Determine the [x, y] coordinate at the center of the cell enclosing the given text.  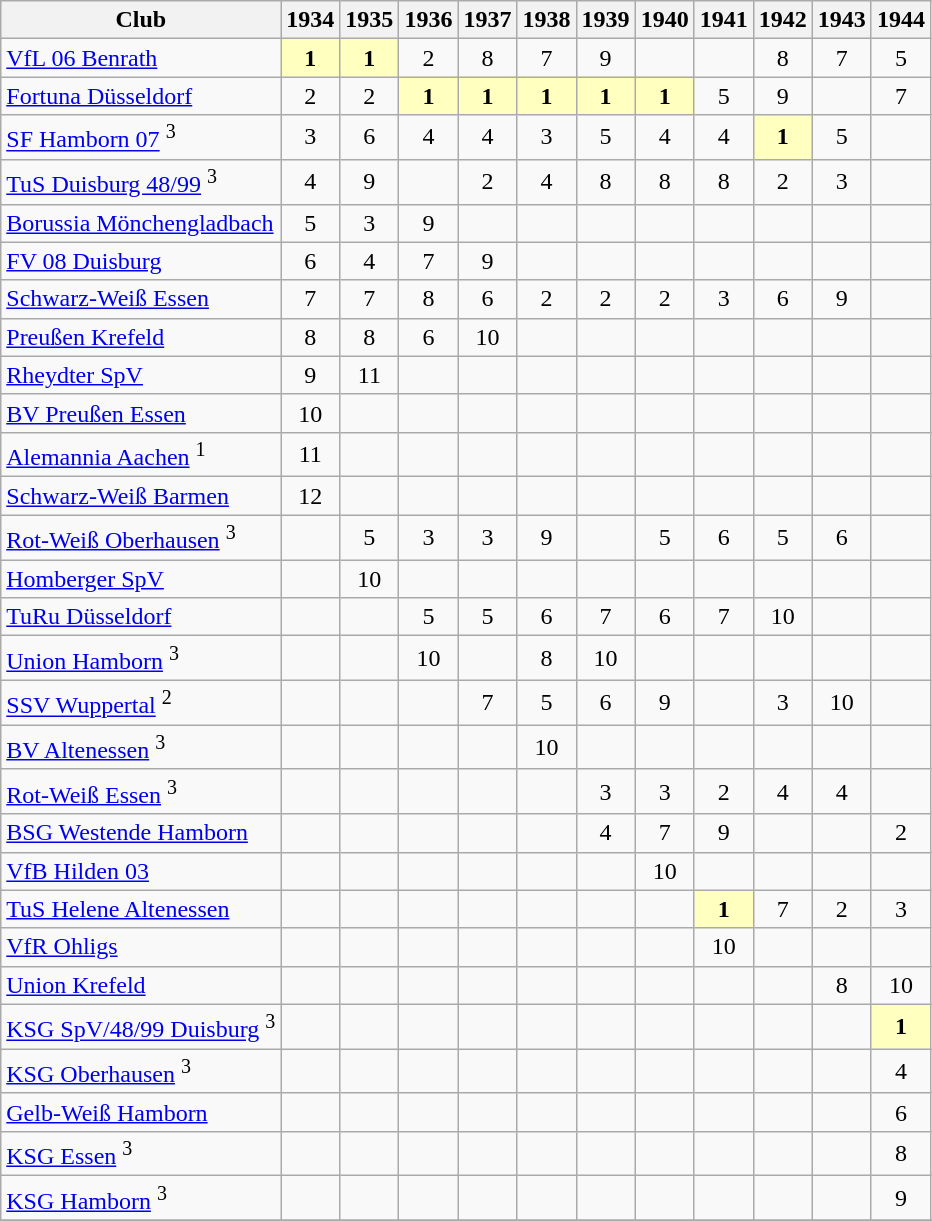
12 [310, 496]
1935 [370, 20]
KSG Essen 3 [141, 1154]
Club [141, 20]
Rot-Weiß Oberhausen 3 [141, 538]
Rot-Weiß Essen 3 [141, 792]
TuRu Düsseldorf [141, 617]
FV 08 Duisburg [141, 261]
Schwarz-Weiß Barmen [141, 496]
1943 [842, 20]
Fortuna Düsseldorf [141, 96]
1940 [664, 20]
Alemannia Aachen 1 [141, 454]
1938 [546, 20]
VfR Ohligs [141, 947]
1942 [782, 20]
1936 [428, 20]
1944 [900, 20]
Union Krefeld [141, 985]
1941 [724, 20]
KSG Hamborn 3 [141, 1198]
1939 [606, 20]
BV Preußen Essen [141, 413]
SSV Wuppertal 2 [141, 702]
Union Hamborn 3 [141, 658]
1937 [488, 20]
SF Hamborn 07 3 [141, 138]
1934 [310, 20]
Rheydter SpV [141, 375]
Preußen Krefeld [141, 337]
Schwarz-Weiß Essen [141, 299]
VfB Hilden 03 [141, 871]
BSG Westende Hamborn [141, 833]
Gelb-Weiß Hamborn [141, 1112]
VfL 06 Benrath [141, 58]
TuS Helene Altenessen [141, 909]
BV Altenessen 3 [141, 748]
KSG Oberhausen 3 [141, 1072]
Homberger SpV [141, 579]
Borussia Mönchengladbach [141, 223]
TuS Duisburg 48/99 3 [141, 182]
KSG SpV/48/99 Duisburg 3 [141, 1026]
